Determine the (X, Y) coordinate at the center of the cell enclosing the given text.  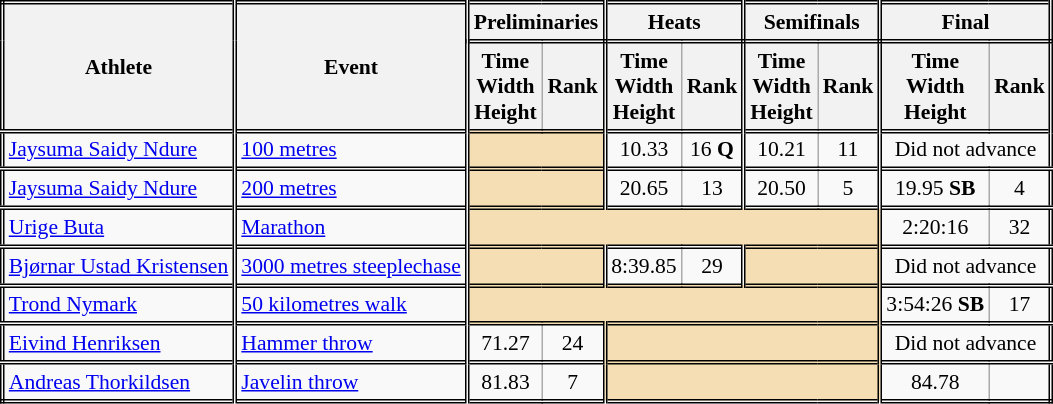
71.27 (504, 344)
20.65 (644, 190)
Eivind Henriksen (118, 344)
Event (351, 67)
4 (1020, 190)
Hammer throw (351, 344)
17 (1020, 304)
24 (574, 344)
16 Q (713, 150)
Semifinals (812, 22)
Urige Buta (118, 228)
81.83 (504, 382)
3000 metres steeplechase (351, 266)
Bjørnar Ustad Kristensen (118, 266)
5 (849, 190)
Marathon (351, 228)
Athlete (118, 67)
19.95 SB (934, 190)
11 (849, 150)
200 metres (351, 190)
13 (713, 190)
Preliminaries (536, 22)
Trond Nymark (118, 304)
20.50 (781, 190)
29 (713, 266)
Javelin throw (351, 382)
Andreas Thorkildsen (118, 382)
Heats (674, 22)
10.21 (781, 150)
10.33 (644, 150)
50 kilometres walk (351, 304)
84.78 (934, 382)
100 metres (351, 150)
3:54:26 SB (934, 304)
7 (574, 382)
8:39.85 (644, 266)
2:20:16 (934, 228)
32 (1020, 228)
Final (966, 22)
